Determine the [X, Y] coordinate at the center of the cell enclosing the given text.  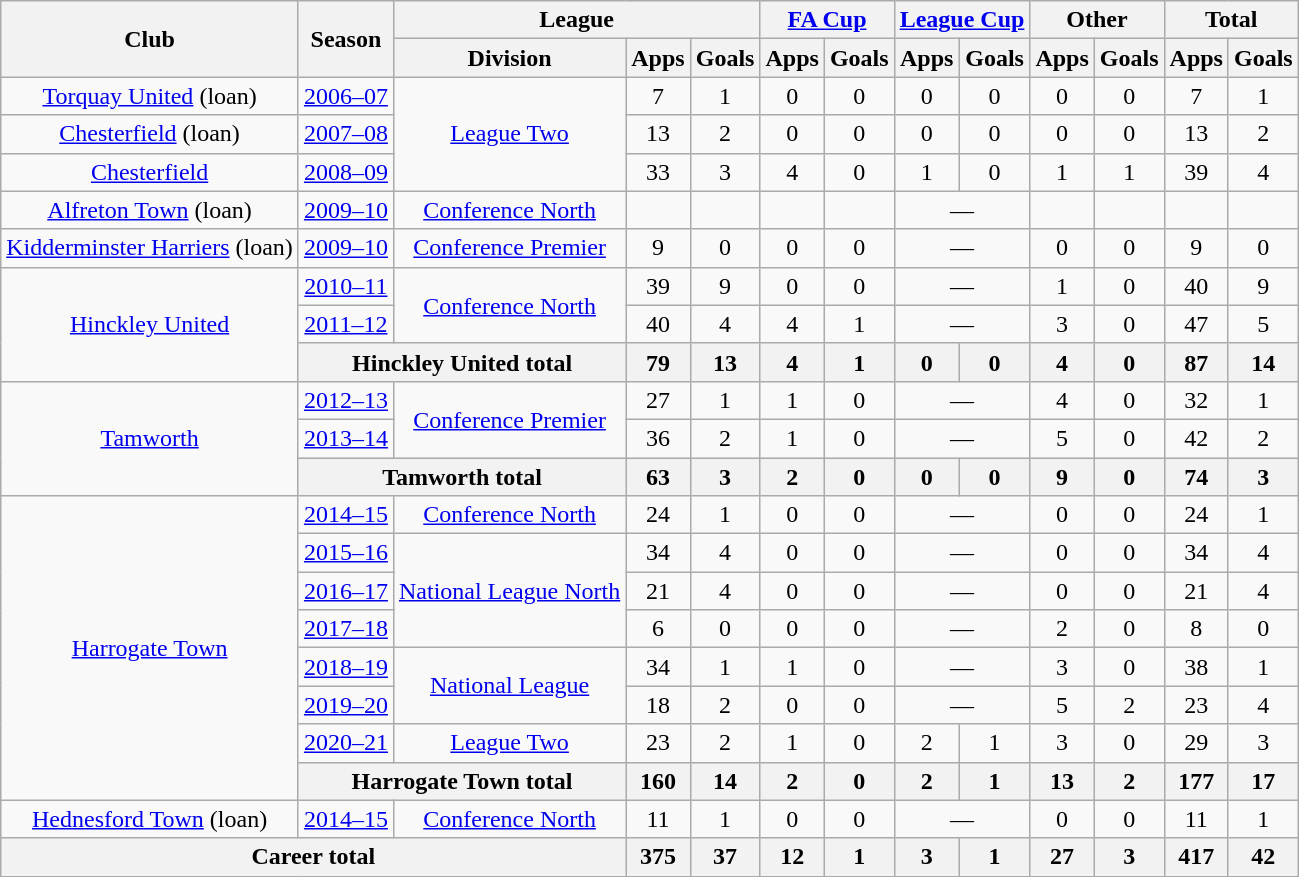
League [576, 20]
FA Cup [827, 20]
2013–14 [346, 438]
47 [1196, 324]
League Cup [962, 20]
63 [658, 477]
Hinckley United [150, 324]
12 [792, 857]
Club [150, 39]
2016–17 [346, 591]
29 [1196, 743]
2011–12 [346, 324]
32 [1196, 400]
6 [658, 629]
375 [658, 857]
2010–11 [346, 286]
Harrogate Town total [462, 781]
Career total [314, 857]
National League [509, 686]
87 [1196, 362]
8 [1196, 629]
33 [658, 172]
37 [725, 857]
2020–21 [346, 743]
Other [1097, 20]
2019–20 [346, 705]
2017–18 [346, 629]
Alfreton Town (loan) [150, 210]
79 [658, 362]
2018–19 [346, 667]
177 [1196, 781]
Hinckley United total [462, 362]
Harrogate Town [150, 648]
Torquay United (loan) [150, 96]
38 [1196, 667]
Division [509, 58]
18 [658, 705]
2007–08 [346, 134]
2015–16 [346, 553]
17 [1263, 781]
Chesterfield (loan) [150, 134]
2008–09 [346, 172]
417 [1196, 857]
Season [346, 39]
36 [658, 438]
74 [1196, 477]
Tamworth total [462, 477]
2012–13 [346, 400]
Tamworth [150, 438]
2006–07 [346, 96]
National League North [509, 591]
Kidderminster Harriers (loan) [150, 248]
Total [1231, 20]
Chesterfield [150, 172]
Hednesford Town (loan) [150, 819]
160 [658, 781]
